Determine the (x, y) coordinate at the center of the cell enclosing the given text.  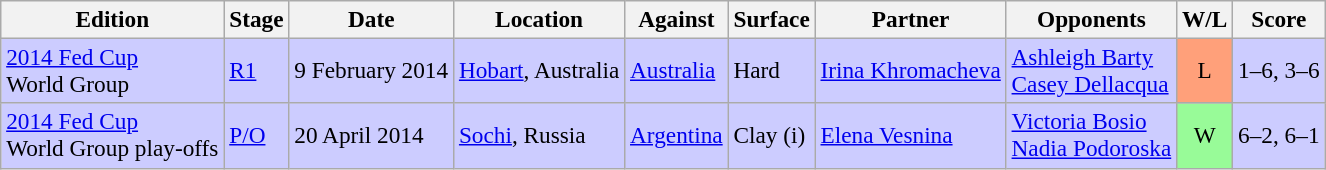
9 February 2014 (372, 70)
R1 (256, 70)
Hard (772, 70)
Opponents (1091, 19)
1–6, 3–6 (1279, 70)
Edition (112, 19)
6–2, 6–1 (1279, 136)
Clay (i) (772, 136)
L (1205, 70)
2014 Fed Cup World Group (112, 70)
2014 Fed Cup World Group play-offs (112, 136)
Hobart, Australia (540, 70)
Australia (676, 70)
Irina Khromacheva (910, 70)
Argentina (676, 136)
P/O (256, 136)
Against (676, 19)
Sochi, Russia (540, 136)
Victoria Bosio Nadia Podoroska (1091, 136)
Ashleigh Barty Casey Dellacqua (1091, 70)
Location (540, 19)
Date (372, 19)
20 April 2014 (372, 136)
Stage (256, 19)
Elena Vesnina (910, 136)
W/L (1205, 19)
Surface (772, 19)
W (1205, 136)
Score (1279, 19)
Partner (910, 19)
